Find where the given text appears and provide that cell's center as (X, Y) coordinate. 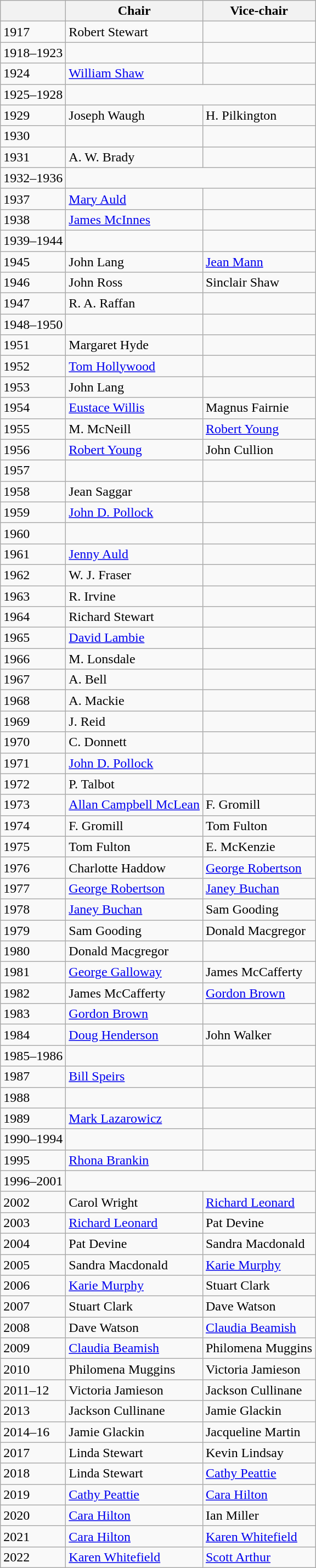
A. Bell (134, 680)
2019 (33, 1494)
1972 (33, 784)
E. McKenzie (259, 847)
Doug Henderson (134, 1035)
1930 (33, 136)
1938 (33, 220)
1947 (33, 304)
John Cullion (259, 450)
1990–1994 (33, 1139)
1980 (33, 951)
1948–1950 (33, 324)
George Galloway (134, 972)
1968 (33, 701)
Jacqueline Martin (259, 1432)
1989 (33, 1118)
1917 (33, 32)
1971 (33, 763)
1962 (33, 575)
1973 (33, 805)
Jenny Auld (134, 554)
1957 (33, 471)
2002 (33, 1202)
Joseph Waugh (134, 115)
1925–1928 (33, 94)
2013 (33, 1411)
H. Pilkington (259, 115)
Magnus Fairnie (259, 408)
Chair (134, 11)
1929 (33, 115)
1961 (33, 554)
2011–12 (33, 1390)
2003 (33, 1223)
Allan Campbell McLean (134, 805)
1969 (33, 721)
1958 (33, 491)
1964 (33, 617)
A. W. Brady (134, 157)
Margaret Hyde (134, 345)
David Lambie (134, 638)
A. Mackie (134, 701)
2008 (33, 1328)
R. A. Raffan (134, 304)
1979 (33, 931)
P. Talbot (134, 784)
1954 (33, 408)
1924 (33, 74)
1975 (33, 847)
1955 (33, 429)
1945 (33, 262)
R. Irvine (134, 596)
1952 (33, 366)
1981 (33, 972)
John Ross (134, 283)
M. McNeill (134, 429)
Eustace Willis (134, 408)
2005 (33, 1264)
1996–2001 (33, 1181)
1946 (33, 283)
1985–1986 (33, 1056)
2018 (33, 1474)
1976 (33, 867)
Richard Stewart (134, 617)
Ian Miller (259, 1515)
J. Reid (134, 721)
1953 (33, 387)
1977 (33, 888)
Mark Lazarowicz (134, 1118)
2007 (33, 1307)
Charlotte Haddow (134, 867)
1988 (33, 1097)
Bill Speirs (134, 1077)
Tom Hollywood (134, 366)
2010 (33, 1369)
Sinclair Shaw (259, 283)
1967 (33, 680)
1932–1936 (33, 178)
James McInnes (134, 220)
1960 (33, 533)
1959 (33, 512)
1931 (33, 157)
Scott Arthur (259, 1557)
1970 (33, 742)
William Shaw (134, 74)
Jean Saggar (134, 491)
1987 (33, 1077)
1984 (33, 1035)
1963 (33, 596)
1937 (33, 199)
Mary Auld (134, 199)
2004 (33, 1244)
John Walker (259, 1035)
Kevin Lindsay (259, 1453)
1982 (33, 993)
2017 (33, 1453)
C. Donnett (134, 742)
1951 (33, 345)
2021 (33, 1536)
1918–1923 (33, 53)
1983 (33, 1014)
1978 (33, 909)
1965 (33, 638)
Robert Stewart (134, 32)
2006 (33, 1286)
2009 (33, 1348)
W. J. Fraser (134, 575)
Vice-chair (259, 11)
1995 (33, 1160)
Jean Mann (259, 262)
2022 (33, 1557)
Carol Wright (134, 1202)
1966 (33, 659)
M. Lonsdale (134, 659)
1956 (33, 450)
Rhona Brankin (134, 1160)
1939–1944 (33, 240)
2020 (33, 1515)
2014–16 (33, 1432)
1974 (33, 826)
